Find where the given text appears and provide that cell's center as (x, y) coordinate. 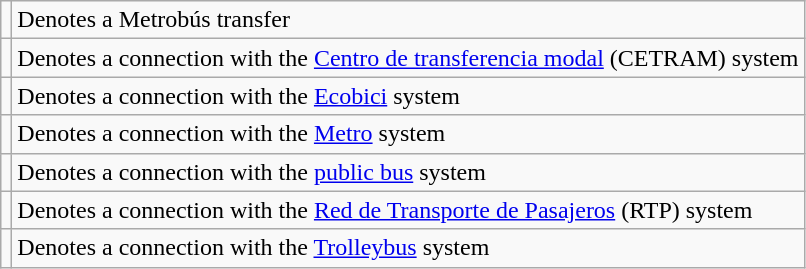
Denotes a connection with the Red de Transporte de Pasajeros (RTP) system (408, 210)
Denotes a connection with the Metro system (408, 134)
Denotes a connection with the public bus system (408, 172)
Denotes a connection with the Centro de transferencia modal (CETRAM) system (408, 58)
Denotes a connection with the Trolleybus system (408, 248)
Denotes a connection with the Ecobici system (408, 96)
Denotes a Metrobús transfer (408, 20)
